Output the [X, Y] coordinate of the center of the cell containing the given text.  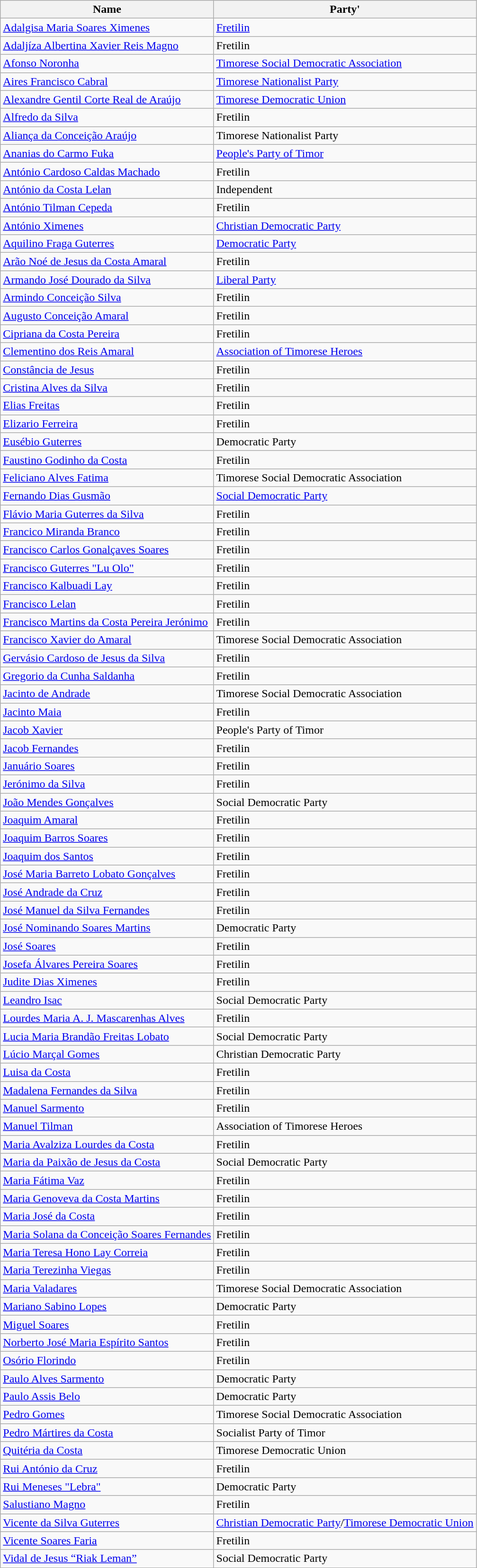
Cipriana da Costa Pereira [107, 334]
Francisco Kalbuadi Lay [107, 586]
Norberto José Maria Espírito Santos [107, 1342]
Alfredo da Silva [107, 117]
Elias Freitas [107, 406]
Party' [345, 9]
Jerónimo da Silva [107, 784]
Osório Florindo [107, 1360]
Armando José Dourado da Silva [107, 280]
Joaquim dos Santos [107, 856]
Rui António da Cruz [107, 1469]
Flávio Maria Guterres da Silva [107, 514]
Maria Fátima Vaz [107, 1180]
Adaljíza Albertina Xavier Reis Magno [107, 45]
José Andrade da Cruz [107, 892]
Lourdes Maria A. J. Mascarenhas Alves [107, 1018]
Independent [345, 189]
Maria da Paixão de Jesus da Costa [107, 1162]
Afonso Noronha [107, 63]
Josefa Álvares Pereira Soares [107, 964]
Luisa da Costa [107, 1072]
António Tilman Cepeda [107, 207]
Paulo Assis Belo [107, 1397]
Mariano Sabino Lopes [107, 1306]
Ananias do Carmo Fuka [107, 153]
Joaquim Barros Soares [107, 838]
Name [107, 9]
Christian Democratic Party/Timorese Democratic Union [345, 1523]
Maria Genoveva da Costa Martins [107, 1198]
Alexandre Gentil Corte Real de Araújo [107, 99]
João Mendes Gonçalves [107, 802]
Francisco Lelan [107, 604]
Jacinto de Andrade [107, 694]
Maria Valadares [107, 1288]
Aires Francisco Cabral [107, 81]
Adalgisa Maria Soares Ximenes [107, 27]
Salustiano Magno [107, 1505]
Fernando Dias Gusmão [107, 496]
Francisco Martins da Costa Pereira Jerónimo [107, 622]
Francico Miranda Branco [107, 532]
Gervásio Cardoso de Jesus da Silva [107, 658]
Faustino Godinho da Costa [107, 460]
Rui Meneses "Lebra" [107, 1487]
Jacob Fernandes [107, 748]
Manuel Tilman [107, 1126]
Elizario Ferreira [107, 424]
Vicente da Silva Guterres [107, 1523]
Paulo Alves Sarmento [107, 1379]
Jacob Xavier [107, 730]
Madalena Fernandes da Silva [107, 1090]
Manuel Sarmento [107, 1108]
Aquilino Fraga Guterres [107, 244]
Lucia Maria Brandão Freitas Lobato [107, 1036]
Maria Terezinha Viegas [107, 1270]
Quitéria da Costa [107, 1451]
Feliciano Alves Fatima [107, 478]
Miguel Soares [107, 1324]
Gregorio da Cunha Saldanha [107, 676]
Vicente Soares Faria [107, 1541]
Aliança da Conceição Araújo [107, 135]
Clementino dos Reis Amaral [107, 352]
Liberal Party [345, 280]
António Cardoso Caldas Machado [107, 171]
José Maria Barreto Lobato Gonçalves [107, 874]
Maria José da Costa [107, 1216]
Vidal de Jesus “Riak Leman” [107, 1559]
Cristina Alves da Silva [107, 388]
Francisco Xavier do Amaral [107, 640]
Socialist Party of Timor [345, 1433]
Jacinto Maia [107, 712]
Arão Noé de Jesus da Costa Amaral [107, 262]
José Soares [107, 946]
Francisco Carlos Gonalçaves Soares [107, 550]
Maria Teresa Hono Lay Correia [107, 1252]
Pedro Gomes [107, 1415]
António Ximenes [107, 226]
Maria Avalziza Lourdes da Costa [107, 1144]
Augusto Conceição Amaral [107, 316]
Francisco Guterres "Lu Olo" [107, 568]
Maria Solana da Conceição Soares Fernandes [107, 1234]
António da Costa Lelan [107, 189]
Constância de Jesus [107, 370]
José Nominando Soares Martins [107, 928]
José Manuel da Silva Fernandes [107, 910]
Eusébio Guterres [107, 442]
Armindo Conceição Silva [107, 298]
Joaquim Amaral [107, 820]
Leandro Isac [107, 1000]
Pedro Mártires da Costa [107, 1433]
Lúcio Marçal Gomes [107, 1054]
Januário Soares [107, 766]
Judite Dias Ximenes [107, 982]
